Output the [x, y] coordinate of the center of the cell containing the given text.  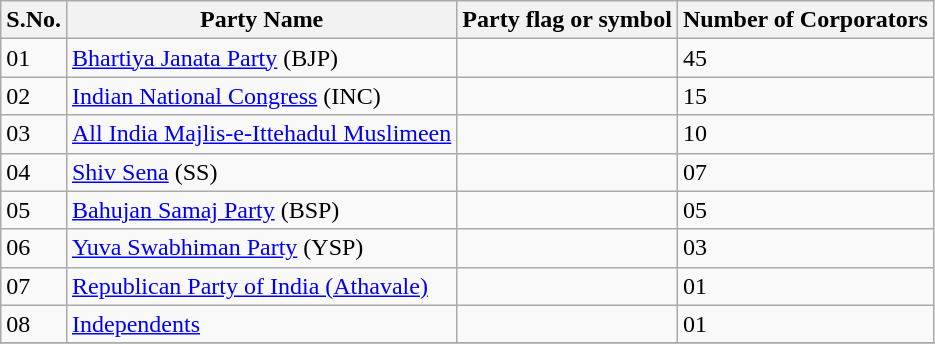
Independents [261, 324]
06 [34, 248]
Indian National Congress (INC) [261, 96]
Number of Corporators [805, 20]
Yuva Swabhiman Party (YSP) [261, 248]
04 [34, 172]
08 [34, 324]
All India Majlis-e-Ittehadul Muslimeen [261, 134]
02 [34, 96]
Bhartiya Janata Party (BJP) [261, 58]
15 [805, 96]
Republican Party of India (Athavale) [261, 286]
10 [805, 134]
Shiv Sena (SS) [261, 172]
Bahujan Samaj Party (BSP) [261, 210]
S.No. [34, 20]
Party flag or symbol [568, 20]
Party Name [261, 20]
45 [805, 58]
